Scan for the cell matching the given text and deliver its [x, y] coordinate at center. 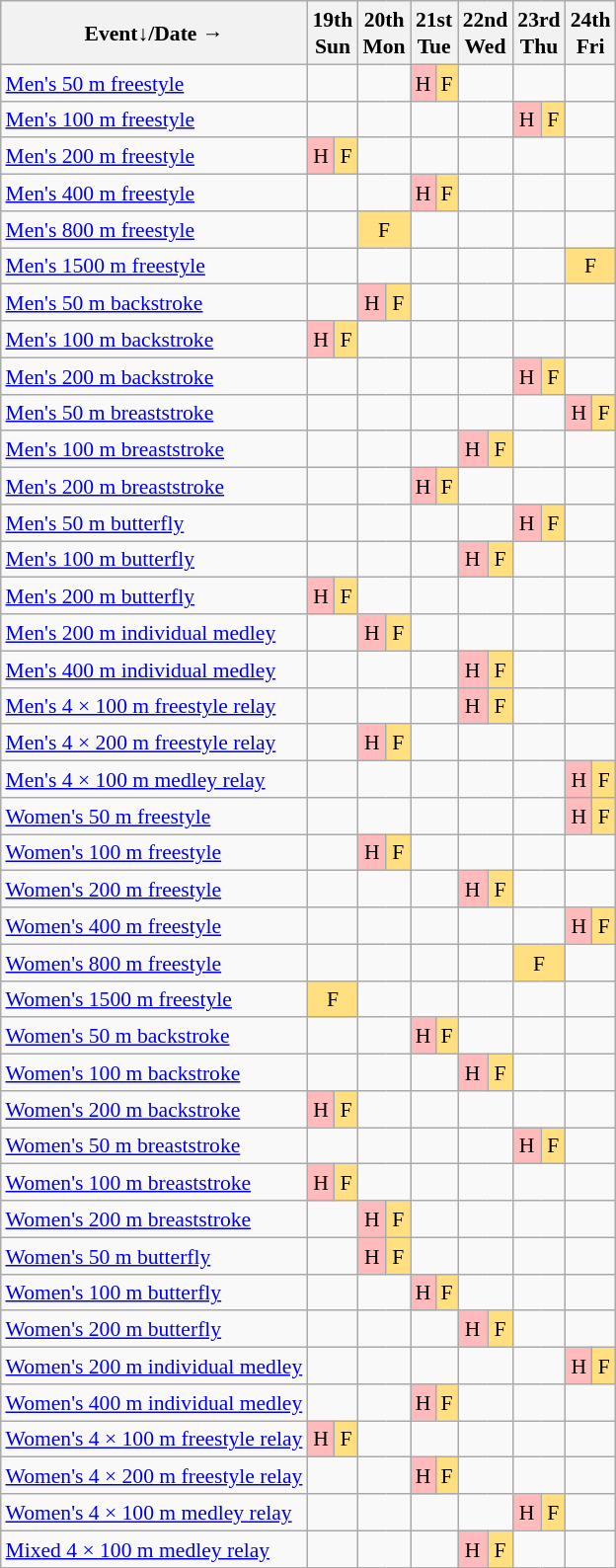
20thMon [383, 33]
Men's 100 m breaststroke [154, 448]
Women's 100 m breaststroke [154, 1183]
23rdThu [539, 33]
Men's 100 m freestyle [154, 118]
Men's 400 m individual medley [154, 669]
Women's 1500 m freestyle [154, 999]
Women's 4 × 200 m freestyle relay [154, 1475]
Women's 4 × 100 m medley relay [154, 1513]
Women's 400 m freestyle [154, 926]
Women's 200 m backstroke [154, 1108]
Women's 800 m freestyle [154, 962]
22ndWed [486, 33]
Women's 50 m breaststroke [154, 1145]
Men's 200 m individual medley [154, 632]
Women's 200 m individual medley [154, 1365]
Men's 50 m backstroke [154, 302]
24thFri [590, 33]
19thSun [332, 33]
Women's 50 m backstroke [154, 1035]
Women's 100 m freestyle [154, 851]
21stTue [434, 33]
Women's 100 m backstroke [154, 1072]
Women's 200 m breaststroke [154, 1218]
Men's 50 m freestyle [154, 83]
Women's 50 m freestyle [154, 816]
Men's 4 × 100 m medley relay [154, 778]
Men's 100 m backstroke [154, 340]
Men's 200 m backstroke [154, 375]
Men's 400 m freestyle [154, 192]
Women's 4 × 100 m freestyle relay [154, 1438]
Mixed 4 × 100 m medley relay [154, 1548]
Men's 200 m freestyle [154, 156]
Men's 100 m butterfly [154, 559]
Men's 4 × 200 m freestyle relay [154, 743]
Men's 200 m butterfly [154, 596]
Women's 400 m individual medley [154, 1402]
Men's 1500 m freestyle [154, 265]
Women's 200 m freestyle [154, 889]
Women's 100 m butterfly [154, 1292]
Men's 800 m freestyle [154, 229]
Men's 200 m breaststroke [154, 486]
Women's 200 m butterfly [154, 1329]
Men's 50 m breaststroke [154, 413]
Men's 50 m butterfly [154, 521]
Event↓/Date → [154, 33]
Men's 4 × 100 m freestyle relay [154, 705]
Women's 50 m butterfly [154, 1256]
